For the text-containing cell, return its midpoint in [x, y] coordinate format. 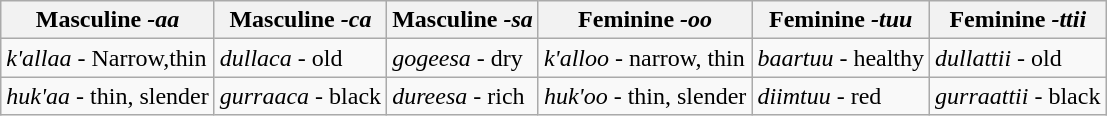
gurraaca - black [300, 96]
huk'oo - thin, slender [644, 96]
Feminine -oo [644, 20]
dullaca - old [300, 58]
Feminine -tuu [841, 20]
gurraattii - black [1018, 96]
Feminine -ttii [1018, 20]
Masculine -sa [463, 20]
dureesa - rich [463, 96]
k'alloo - narrow, thin [644, 58]
huk'aa - thin, slender [108, 96]
gogeesa - dry [463, 58]
Masculine -ca [300, 20]
diimtuu - red [841, 96]
k'allaa - Narrow,thin [108, 58]
Masculine -aa [108, 20]
dullattii - old [1018, 58]
baartuu - healthy [841, 58]
